Output the [x, y] coordinate of the center of the cell containing the given text.  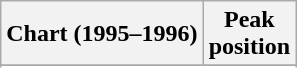
Peakposition [249, 34]
Chart (1995–1996) [102, 34]
